Pinpoint the cell where the given text exists, returning its [x, y] midpoint coordinate. 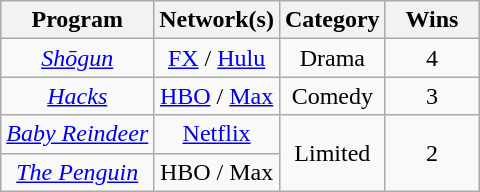
Baby Reindeer [78, 134]
3 [432, 96]
Drama [332, 58]
Hacks [78, 96]
Category [332, 20]
Comedy [332, 96]
Program [78, 20]
Netflix [217, 134]
FX / Hulu [217, 58]
Limited [332, 153]
Shōgun [78, 58]
2 [432, 153]
Network(s) [217, 20]
4 [432, 58]
The Penguin [78, 172]
Wins [432, 20]
